Return the (X, Y) coordinate for the center point of the cell that contains the specified text.  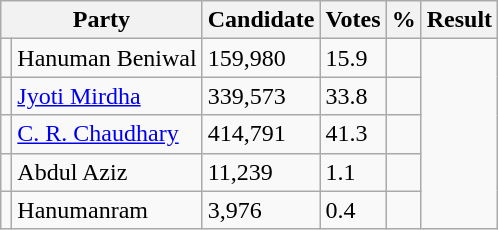
Abdul Aziz (107, 172)
C. R. Chaudhary (107, 134)
339,573 (261, 96)
3,976 (261, 210)
Result (459, 20)
414,791 (261, 134)
1.1 (353, 172)
15.9 (353, 58)
41.3 (353, 134)
11,239 (261, 172)
Party (102, 20)
159,980 (261, 58)
% (404, 20)
Hanumanram (107, 210)
0.4 (353, 210)
33.8 (353, 96)
Jyoti Mirdha (107, 96)
Hanuman Beniwal (107, 58)
Candidate (261, 20)
Votes (353, 20)
